Determine the (x, y) coordinate at the center of the cell enclosing the given text.  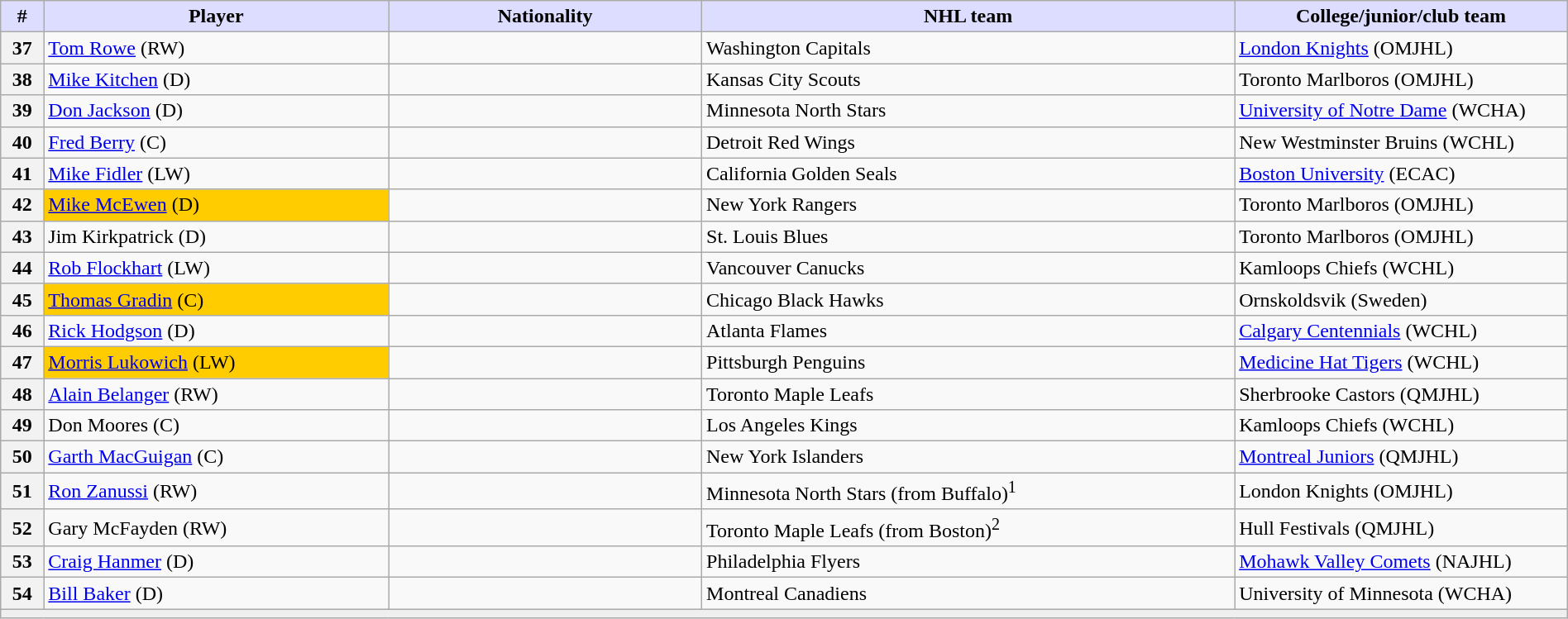
Toronto Maple Leafs (968, 394)
Mike Fidler (LW) (217, 174)
44 (22, 268)
Ornskoldsvik (Sweden) (1401, 299)
Kansas City Scouts (968, 79)
Ron Zanussi (RW) (217, 491)
Jim Kirkpatrick (D) (217, 236)
41 (22, 174)
48 (22, 394)
New York Rangers (968, 205)
40 (22, 142)
Minnesota North Stars (968, 111)
Boston University (ECAC) (1401, 174)
California Golden Seals (968, 174)
Toronto Maple Leafs (from Boston)2 (968, 527)
Morris Lukowich (LW) (217, 362)
New York Islanders (968, 457)
39 (22, 111)
Rick Hodgson (D) (217, 331)
Tom Rowe (RW) (217, 48)
Mike Kitchen (D) (217, 79)
Mike McEwen (D) (217, 205)
49 (22, 426)
Washington Capitals (968, 48)
Don Moores (C) (217, 426)
Hull Festivals (QMJHL) (1401, 527)
50 (22, 457)
54 (22, 593)
Montreal Juniors (QMJHL) (1401, 457)
Pittsburgh Penguins (968, 362)
Philadelphia Flyers (968, 562)
College/junior/club team (1401, 17)
43 (22, 236)
Nationality (546, 17)
51 (22, 491)
Thomas Gradin (C) (217, 299)
Montreal Canadiens (968, 593)
Sherbrooke Castors (QMJHL) (1401, 394)
45 (22, 299)
Calgary Centennials (WCHL) (1401, 331)
# (22, 17)
Garth MacGuigan (C) (217, 457)
Chicago Black Hawks (968, 299)
New Westminster Bruins (WCHL) (1401, 142)
Vancouver Canucks (968, 268)
Mohawk Valley Comets (NAJHL) (1401, 562)
Player (217, 17)
NHL team (968, 17)
Detroit Red Wings (968, 142)
46 (22, 331)
Fred Berry (C) (217, 142)
Los Angeles Kings (968, 426)
Bill Baker (D) (217, 593)
Rob Flockhart (LW) (217, 268)
42 (22, 205)
37 (22, 48)
St. Louis Blues (968, 236)
Craig Hanmer (D) (217, 562)
University of Notre Dame (WCHA) (1401, 111)
52 (22, 527)
38 (22, 79)
Gary McFayden (RW) (217, 527)
Minnesota North Stars (from Buffalo)1 (968, 491)
53 (22, 562)
Medicine Hat Tigers (WCHL) (1401, 362)
47 (22, 362)
Don Jackson (D) (217, 111)
Alain Belanger (RW) (217, 394)
University of Minnesota (WCHA) (1401, 593)
Atlanta Flames (968, 331)
